Output the [x, y] coordinate of the center of the cell containing the given text.  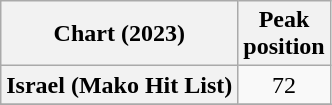
Peakposition [284, 34]
Chart (2023) [120, 34]
72 [284, 85]
Israel (Mako Hit List) [120, 85]
